Return (X, Y) of the center of cell containing provided text 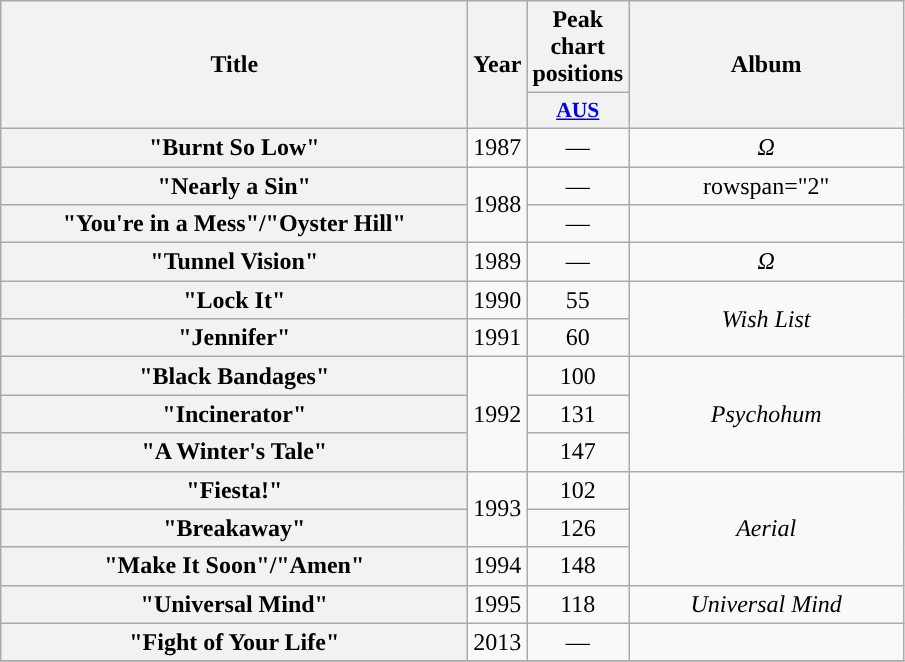
1987 (498, 147)
Wish List (766, 319)
148 (578, 566)
2013 (498, 642)
"Tunnel Vision" (234, 262)
Year (498, 65)
147 (578, 452)
Album (766, 65)
"Lock It" (234, 300)
AUS (578, 111)
"You're in a Mess"/"Oyster Hill" (234, 224)
1994 (498, 566)
126 (578, 528)
"Breakaway" (234, 528)
100 (578, 376)
118 (578, 604)
1993 (498, 509)
55 (578, 300)
Aerial (766, 528)
1995 (498, 604)
Peak chart positions (578, 47)
"Black Bandages" (234, 376)
1992 (498, 414)
"Nearly a Sin" (234, 185)
60 (578, 338)
Universal Mind (766, 604)
Psychohum (766, 414)
1990 (498, 300)
"Jennifer" (234, 338)
102 (578, 490)
"A Winter's Tale" (234, 452)
1989 (498, 262)
Title (234, 65)
1991 (498, 338)
rowspan="2" (766, 185)
"Burnt So Low" (234, 147)
"Make It Soon"/"Amen" (234, 566)
"Fiesta!" (234, 490)
"Fight of Your Life" (234, 642)
131 (578, 414)
1988 (498, 204)
"Universal Mind" (234, 604)
"Incinerator" (234, 414)
